Find where the given text appears and provide that cell's center as [X, Y] coordinate. 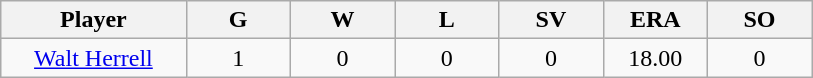
W [342, 20]
Player [94, 20]
18.00 [655, 58]
SV [551, 20]
ERA [655, 20]
L [447, 20]
Walt Herrell [94, 58]
SO [759, 20]
1 [238, 58]
G [238, 20]
